Scan for the cell matching the given text and deliver its (x, y) coordinate at center. 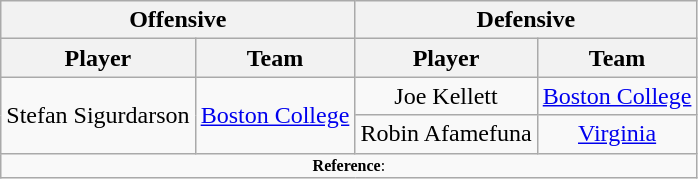
Virginia (617, 134)
Reference: (349, 165)
Stefan Sigurdarson (98, 115)
Offensive (178, 20)
Joe Kellett (446, 96)
Defensive (526, 20)
Robin Afamefuna (446, 134)
